Return the [x, y] coordinate for the center point of the cell that contains the specified text.  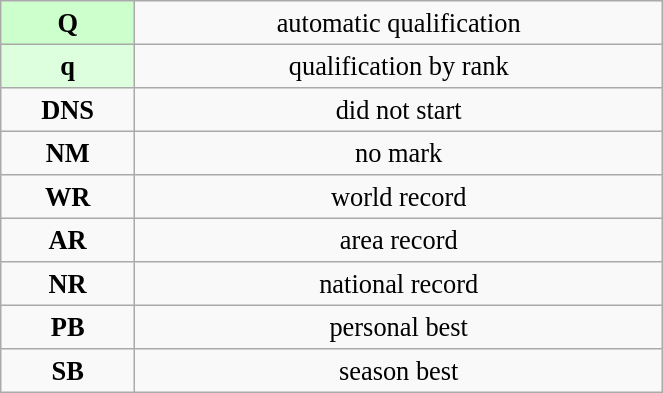
did not start [399, 109]
q [68, 66]
Q [68, 22]
national record [399, 284]
PB [68, 327]
DNS [68, 109]
qualification by rank [399, 66]
personal best [399, 327]
season best [399, 371]
NR [68, 284]
no mark [399, 153]
world record [399, 197]
SB [68, 371]
NM [68, 153]
AR [68, 240]
area record [399, 240]
automatic qualification [399, 22]
WR [68, 197]
